For the text-containing cell, return its midpoint in [X, Y] coordinate format. 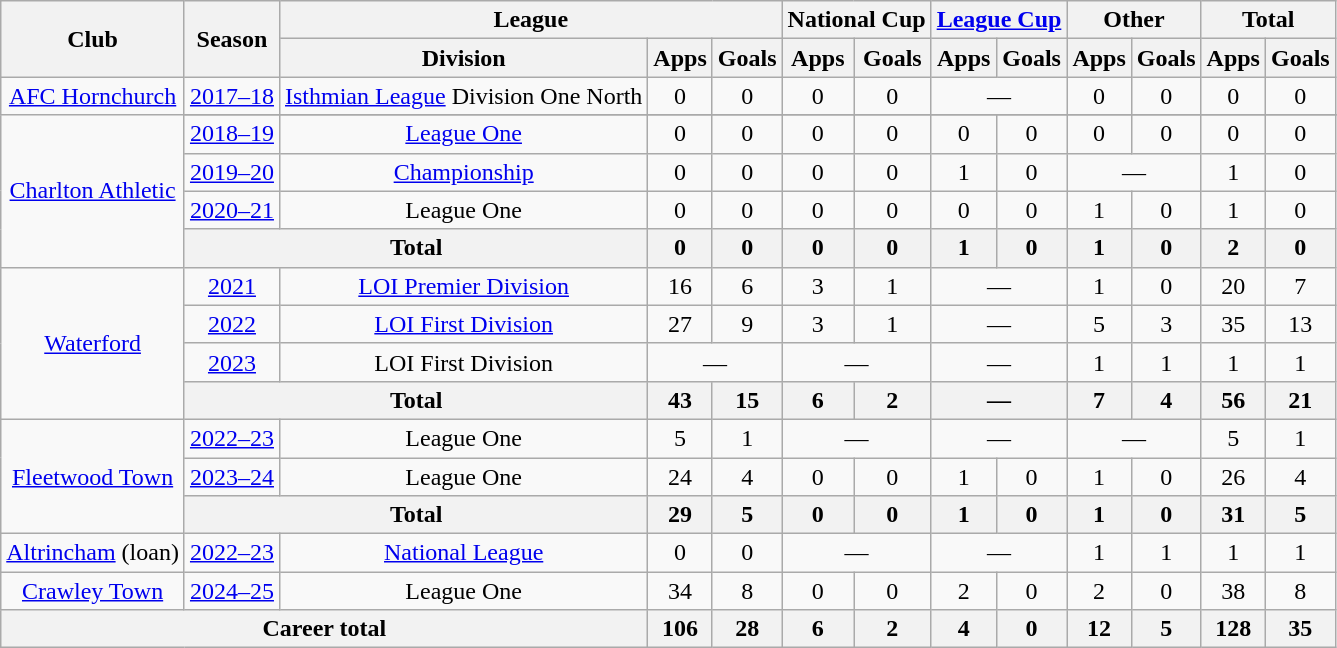
Charlton Athletic [93, 191]
National Cup [856, 20]
2023 [232, 362]
38 [1233, 591]
28 [747, 629]
AFC Hornchurch [93, 96]
29 [680, 515]
League [530, 20]
League Cup [999, 20]
43 [680, 400]
16 [680, 286]
21 [1300, 400]
2024–25 [232, 591]
2023–24 [232, 477]
20 [1233, 286]
128 [1233, 629]
2019–20 [232, 172]
Season [232, 39]
2018–19 [232, 134]
Isthmian League Division One North [463, 96]
12 [1099, 629]
Club [93, 39]
15 [747, 400]
31 [1233, 515]
9 [747, 324]
24 [680, 477]
Waterford [93, 343]
106 [680, 629]
2020–21 [232, 210]
Crawley Town [93, 591]
Championship [463, 172]
27 [680, 324]
2017–18 [232, 96]
13 [1300, 324]
Other [1134, 20]
National League [463, 553]
26 [1233, 477]
Division [463, 58]
2022 [232, 324]
Fleetwood Town [93, 476]
2021 [232, 286]
56 [1233, 400]
Altrincham (loan) [93, 553]
Career total [324, 629]
34 [680, 591]
LOI Premier Division [463, 286]
